Return [X, Y] of the center of cell containing provided text 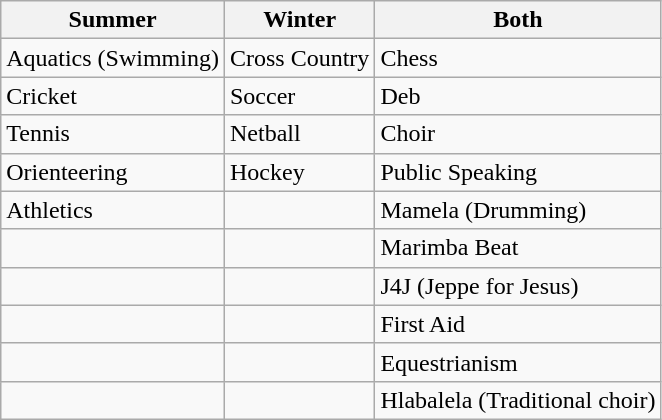
Hockey [299, 172]
Chess [518, 58]
Marimba Beat [518, 248]
Orienteering [113, 172]
Soccer [299, 96]
Tennis [113, 134]
Both [518, 20]
Cross Country [299, 58]
Equestrianism [518, 362]
J4J (Jeppe for Jesus) [518, 286]
Choir [518, 134]
Deb [518, 96]
Netball [299, 134]
Winter [299, 20]
Cricket [113, 96]
Public Speaking [518, 172]
Athletics [113, 210]
Aquatics (Swimming) [113, 58]
Hlabalela (Traditional choir) [518, 400]
Mamela (Drumming) [518, 210]
First Aid [518, 324]
Summer [113, 20]
